Capture the cell that displays the provided text and extract its [X, Y] central coordinate. 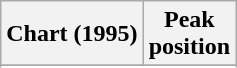
Peak position [189, 34]
Chart (1995) [72, 34]
